Provide the [X, Y] coordinate of the cell's center where the given text is located.  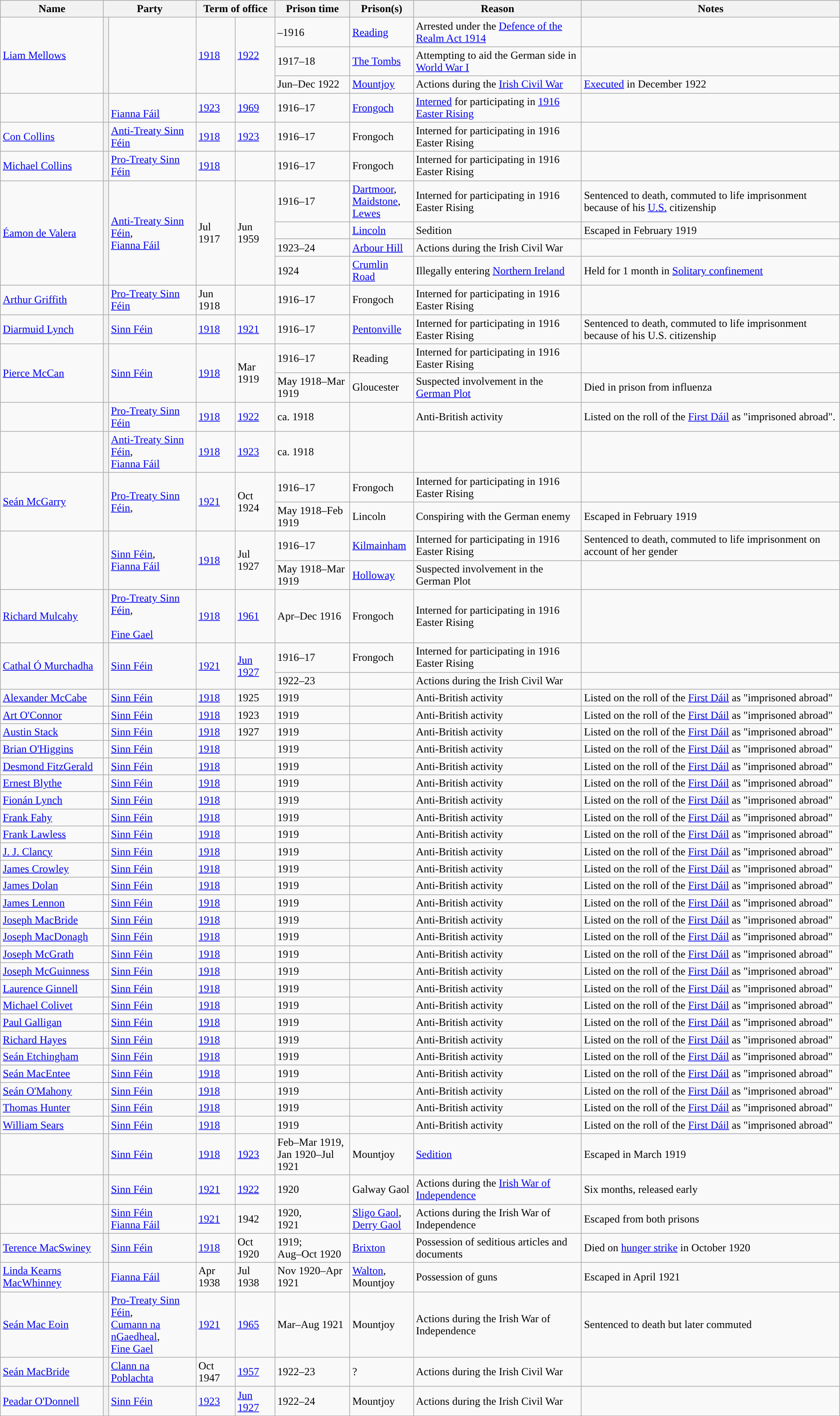
Sentenced to death, commuted to life imprisonment on account of her gender [711, 546]
Held for 1 month in Solitary confinement [711, 270]
Escaped in March 1919 [711, 1154]
Executed in December 1922 [711, 84]
Sligo Gaol,Derry Gaol [382, 1218]
Kilmainham [382, 546]
1957 [255, 1372]
1920 [312, 1190]
Laurence Ginnell [52, 988]
Clann na Poblachta [153, 1372]
Jul 1917 [215, 233]
Brixton [382, 1248]
Conspiring with the German enemy [497, 516]
Listed on the roll of the First Dáil as "imprisoned abroad". [711, 417]
1922–24 [312, 1401]
Died in prison from influenza [711, 388]
Michael Collins [52, 166]
Seán MacBride [52, 1372]
Apr–Dec 1916 [312, 616]
Pro-Treaty Sinn Féin, [153, 502]
Alexander McCabe [52, 698]
Thomas Hunter [52, 1108]
–1916 [312, 32]
Ernest Blythe [52, 783]
Anti-Treaty Sinn Féin [153, 136]
Art O'Connor [52, 715]
Seán O'Mahony [52, 1091]
Arbour Hill [382, 247]
Sinn Féin,Fianna Fáil [153, 560]
Oct 1920 [255, 1248]
Peadar O'Donnell [52, 1401]
Six months, released early [711, 1190]
Mar 1919 [255, 373]
Joseph MacBride [52, 920]
Joseph MacDonagh [52, 937]
Dartmoor,Maidstone,Lewes [382, 201]
1919;Aug–Oct 1920 [312, 1248]
Con Collins [52, 136]
Apr 1938 [215, 1277]
Oct 1924 [255, 502]
Prison time [312, 9]
Pierce McCan [52, 373]
Pentonville [382, 329]
The Tombs [382, 61]
Walton,Mountjoy [382, 1277]
Attempting to aid the German side in World War I [497, 61]
Joseph McGrath [52, 954]
Pro-Treaty Sinn Féin,Fine Gael [153, 616]
Brian O'Higgins [52, 749]
Party [150, 9]
Crumlin Road [382, 270]
Escaped in April 1921 [711, 1277]
Cathal Ó Murchadha [52, 666]
Joseph McGuinness [52, 971]
Seán McGarry [52, 502]
James Crowley [52, 869]
Arrested under the Defence of the Realm Act 1914 [497, 32]
1942 [255, 1218]
Éamon de Valera [52, 233]
Feb–Mar 1919,Jan 1920–Jul 1921 [312, 1154]
Diarmuid Lynch [52, 329]
1925 [255, 698]
Terence MacSwiney [52, 1248]
May 1918–Feb 1919 [312, 516]
Died on hunger strike in October 1920 [711, 1248]
1965 [255, 1324]
Possession of guns [497, 1277]
Jun 1918 [215, 300]
Arthur Griffith [52, 300]
Frank Fahy [52, 818]
Liam Mellows [52, 55]
Pro-Treaty Sinn Féin,Cumann na nGaedheal,Fine Gael [153, 1324]
James Lennon [52, 903]
Sinn FéinFianna Fáil [153, 1218]
Oct 1947 [215, 1372]
Reason [497, 9]
Holloway [382, 575]
James Dolan [52, 886]
Jun–Dec 1922 [312, 84]
Name [52, 9]
J. J. Clancy [52, 852]
William Sears [52, 1125]
1917–18 [312, 61]
Jun 1959 [255, 233]
1969 [255, 108]
Escaped from both prisons [711, 1218]
Paul Galligan [52, 1022]
Prison(s) [382, 9]
1927 [255, 732]
Desmond FitzGerald [52, 766]
Term of office [236, 9]
Seán MacEntee [52, 1074]
Linda Kearns MacWhinney [52, 1277]
Frank Lawless [52, 835]
Seán Mac Eoin [52, 1324]
1924 [312, 270]
1961 [255, 616]
Austin Stack [52, 732]
Richard Mulcahy [52, 616]
Seán Etchingham [52, 1057]
Illegally entering Northern Ireland [497, 270]
Jul 1927 [255, 560]
Sentenced to death but later commuted [711, 1324]
Jul 1938 [255, 1277]
1923–24 [312, 247]
1920,1921 [312, 1218]
? [382, 1372]
Mar–Aug 1921 [312, 1324]
Nov 1920–Apr 1921 [312, 1277]
Galway Gaol [382, 1190]
Michael Colivet [52, 1005]
Fionán Lynch [52, 800]
Notes [711, 9]
Gloucester [382, 388]
Possession of seditious articles and documents [497, 1248]
Richard Hayes [52, 1039]
